Extract the [x, y] coordinate from the center of the cell holding the provided text.  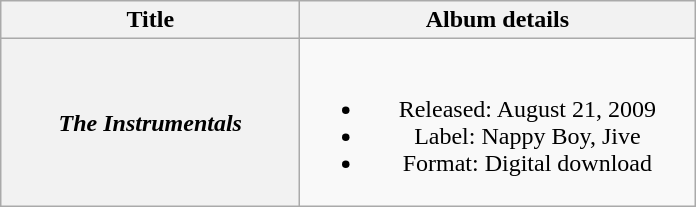
Title [150, 20]
Released: August 21, 2009Label: Nappy Boy, JiveFormat: Digital download [498, 122]
The Instrumentals [150, 122]
Album details [498, 20]
